Identify which cell holds the provided text, then report its (X, Y) central coordinate. 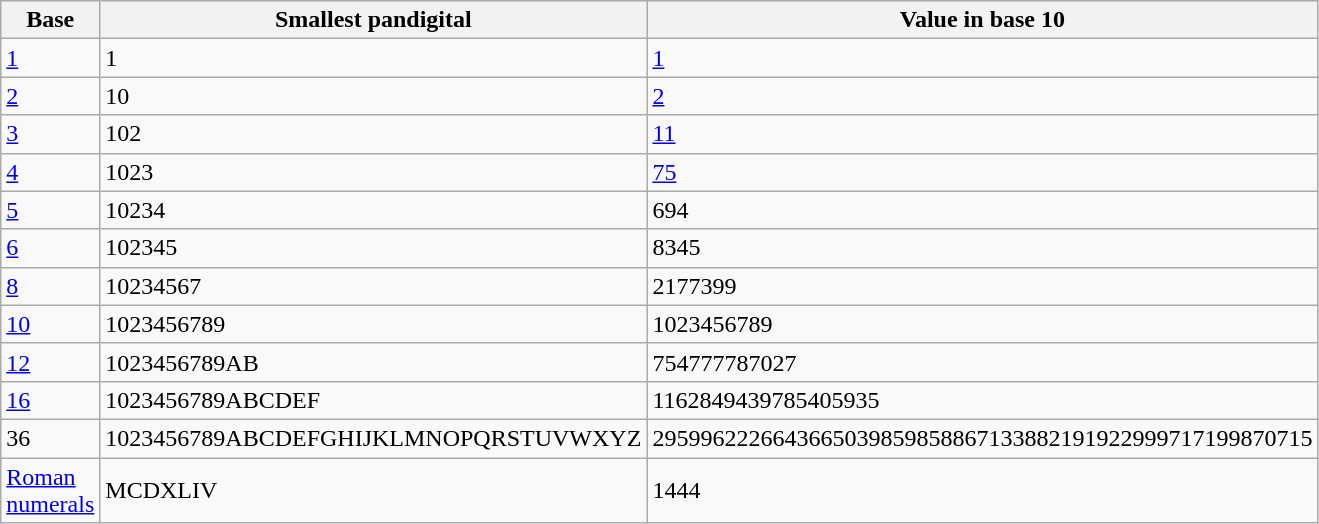
1444 (982, 490)
8 (50, 286)
1023456789ABCDEFGHIJKLMNOPQRSTUVWXYZ (374, 438)
5 (50, 210)
102 (374, 134)
12 (50, 362)
8345 (982, 248)
1162849439785405935 (982, 400)
11 (982, 134)
10234567 (374, 286)
MCDXLIV (374, 490)
1023 (374, 172)
Base (50, 20)
694 (982, 210)
4 (50, 172)
Romannumerals (50, 490)
10234 (374, 210)
Value in base 10 (982, 20)
2177399 (982, 286)
102345 (374, 248)
36 (50, 438)
1023456789AB (374, 362)
3 (50, 134)
6 (50, 248)
75 (982, 172)
2959962226643665039859858867133882191922999717199870715 (982, 438)
Smallest pandigital (374, 20)
754777787027 (982, 362)
1023456789ABCDEF (374, 400)
16 (50, 400)
